Provide the [x, y] coordinate of the cell's center where the given text is located.  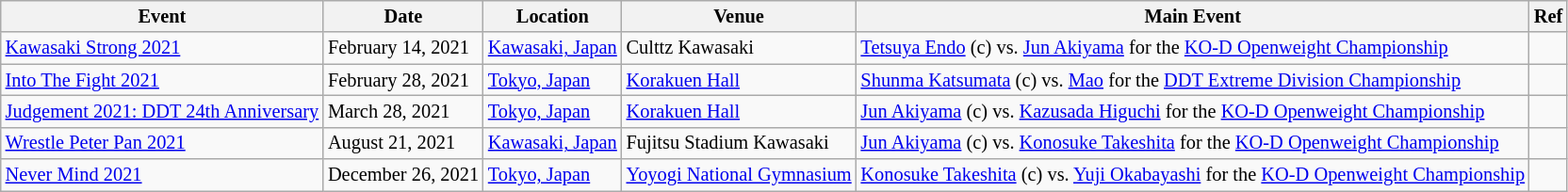
Konosuke Takeshita (c) vs. Yuji Okabayashi for the KO-D Openweight Championship [1193, 175]
Shunma Katsumata (c) vs. Mao for the DDT Extreme Division Championship [1193, 80]
Yoyogi National Gymnasium [739, 175]
Judgement 2021: DDT 24th Anniversary [162, 111]
Kawasaki Strong 2021 [162, 48]
Jun Akiyama (c) vs. Kazusada Higuchi for the KO-D Openweight Championship [1193, 111]
Wrestle Peter Pan 2021 [162, 143]
Location [552, 16]
February 28, 2021 [403, 80]
August 21, 2021 [403, 143]
Main Event [1193, 16]
Venue [739, 16]
Culttz Kawasaki [739, 48]
Fujitsu Stadium Kawasaki [739, 143]
February 14, 2021 [403, 48]
March 28, 2021 [403, 111]
Into The Fight 2021 [162, 80]
Never Mind 2021 [162, 175]
Date [403, 16]
Jun Akiyama (c) vs. Konosuke Takeshita for the KO-D Openweight Championship [1193, 143]
December 26, 2021 [403, 175]
Tetsuya Endo (c) vs. Jun Akiyama for the KO-D Openweight Championship [1193, 48]
Ref [1548, 16]
Event [162, 16]
